Pinpoint the cell where the given text exists, returning its [x, y] midpoint coordinate. 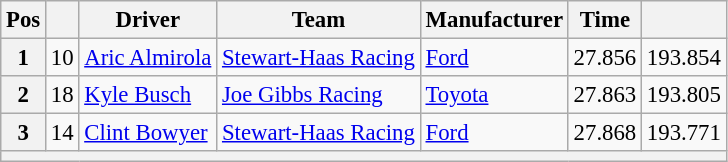
193.771 [684, 133]
Aric Almirola [148, 58]
Driver [148, 20]
2 [24, 95]
18 [62, 95]
193.854 [684, 58]
Kyle Busch [148, 95]
Joe Gibbs Racing [319, 95]
27.863 [604, 95]
Manufacturer [494, 20]
27.868 [604, 133]
27.856 [604, 58]
Pos [24, 20]
1 [24, 58]
Clint Bowyer [148, 133]
Time [604, 20]
3 [24, 133]
14 [62, 133]
193.805 [684, 95]
Team [319, 20]
Toyota [494, 95]
10 [62, 58]
